Search for the cell housing the specified text and yield its [X, Y] center coordinate. 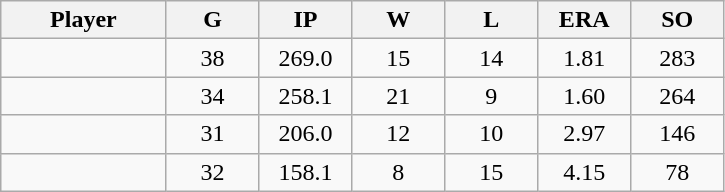
1.81 [584, 58]
258.1 [306, 96]
1.60 [584, 96]
14 [492, 58]
31 [212, 134]
IP [306, 20]
2.97 [584, 134]
158.1 [306, 172]
146 [678, 134]
32 [212, 172]
283 [678, 58]
4.15 [584, 172]
206.0 [306, 134]
78 [678, 172]
W [398, 20]
ERA [584, 20]
21 [398, 96]
Player [84, 20]
8 [398, 172]
264 [678, 96]
12 [398, 134]
SO [678, 20]
38 [212, 58]
G [212, 20]
9 [492, 96]
34 [212, 96]
269.0 [306, 58]
L [492, 20]
10 [492, 134]
